Determine the [x, y] coordinate at the center of the cell enclosing the given text.  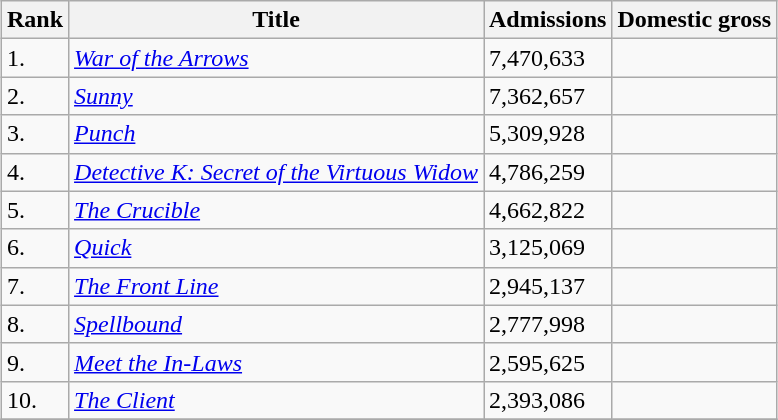
Meet the In-Laws [276, 362]
2,945,137 [548, 286]
Quick [276, 248]
7,470,633 [548, 58]
3,125,069 [548, 248]
The Front Line [276, 286]
Detective K: Secret of the Virtuous Widow [276, 172]
The Client [276, 400]
2. [34, 96]
Sunny [276, 96]
5. [34, 210]
Rank [34, 20]
8. [34, 324]
Spellbound [276, 324]
7. [34, 286]
4. [34, 172]
Domestic gross [694, 20]
1. [34, 58]
7,362,657 [548, 96]
3. [34, 134]
2,595,625 [548, 362]
Punch [276, 134]
Admissions [548, 20]
2,777,998 [548, 324]
War of the Arrows [276, 58]
9. [34, 362]
4,786,259 [548, 172]
The Crucible [276, 210]
2,393,086 [548, 400]
Title [276, 20]
6. [34, 248]
5,309,928 [548, 134]
4,662,822 [548, 210]
10. [34, 400]
